Capture the cell that displays the provided text and extract its (X, Y) central coordinate. 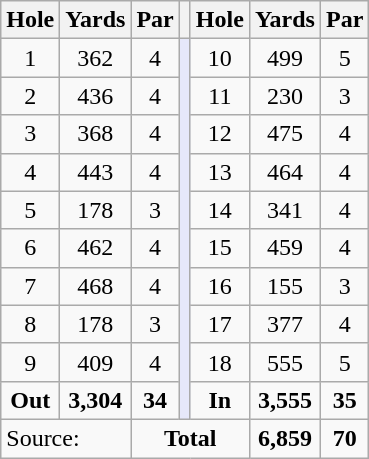
14 (220, 210)
3,304 (96, 400)
6,859 (284, 438)
7 (30, 286)
464 (284, 172)
18 (220, 362)
155 (284, 286)
362 (96, 58)
In (220, 400)
9 (30, 362)
1 (30, 58)
499 (284, 58)
Total (190, 438)
Out (30, 400)
3,555 (284, 400)
459 (284, 248)
341 (284, 210)
13 (220, 172)
462 (96, 248)
443 (96, 172)
35 (344, 400)
16 (220, 286)
11 (220, 96)
10 (220, 58)
8 (30, 324)
475 (284, 134)
34 (155, 400)
409 (96, 362)
70 (344, 438)
17 (220, 324)
Source: (66, 438)
6 (30, 248)
368 (96, 134)
555 (284, 362)
230 (284, 96)
468 (96, 286)
377 (284, 324)
436 (96, 96)
12 (220, 134)
2 (30, 96)
15 (220, 248)
